Locate the cell with the specified text and output its [x, y] center coordinate. 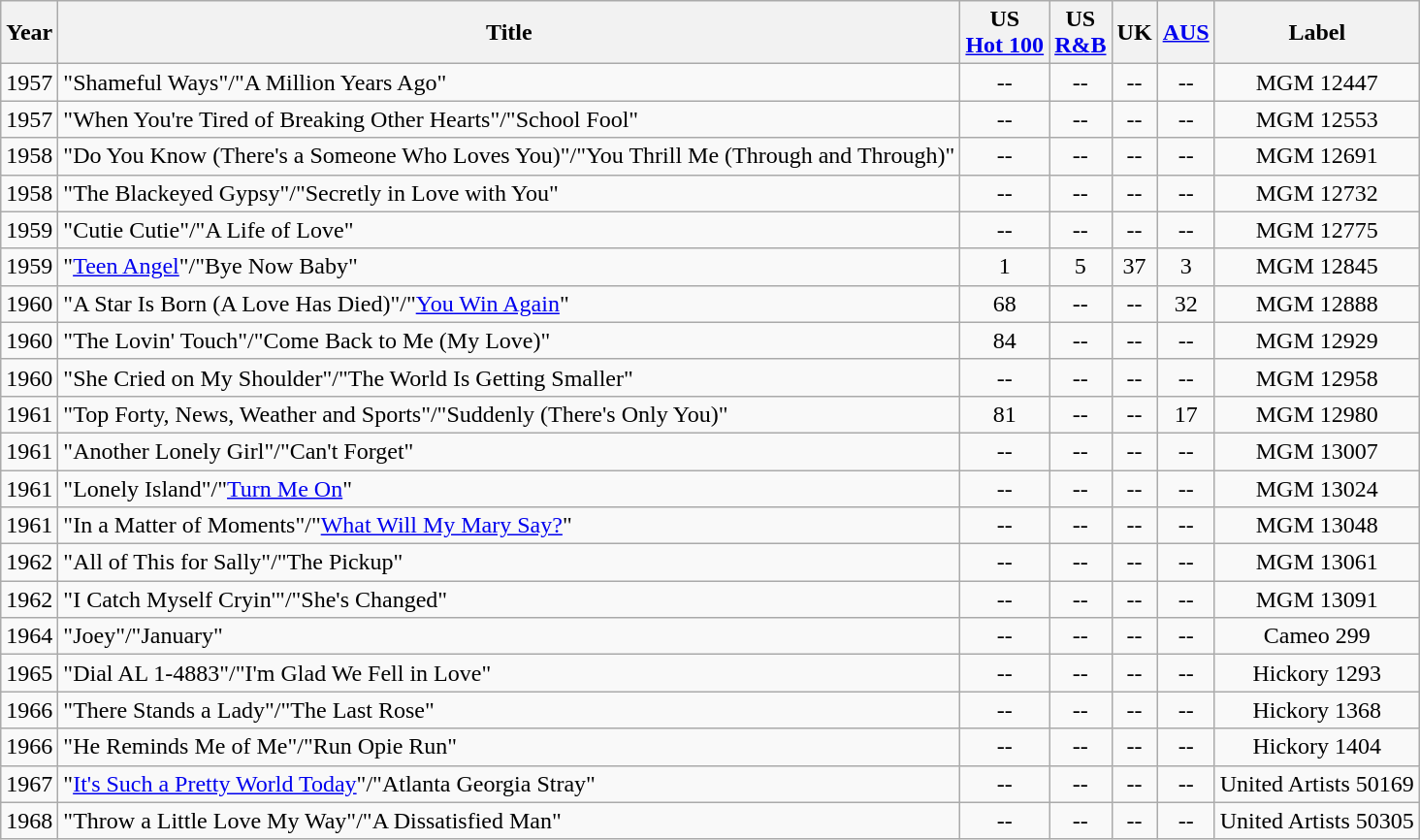
MGM 12732 [1317, 193]
1967 [29, 784]
Label [1317, 33]
MGM 13024 [1317, 488]
"Lonely Island"/"Turn Me On" [509, 488]
"Shameful Ways"/"A Million Years Ago" [509, 82]
81 [1005, 414]
32 [1185, 304]
Year [29, 33]
"A Star Is Born (A Love Has Died)"/"You Win Again" [509, 304]
"Joey"/"January" [509, 636]
"Another Lonely Girl"/"Can't Forget" [509, 451]
MGM 13048 [1317, 526]
MGM 12691 [1317, 156]
3 [1185, 267]
"All of This for Sally"/"The Pickup" [509, 563]
"Throw a Little Love My Way"/"A Dissatisfied Man" [509, 821]
1968 [29, 821]
United Artists 50169 [1317, 784]
AUS [1185, 33]
68 [1005, 304]
"It's Such a Pretty World Today"/"Atlanta Georgia Stray" [509, 784]
Title [509, 33]
UK [1135, 33]
"Dial AL 1-4883"/"I'm Glad We Fell in Love" [509, 673]
US R&B [1081, 33]
"Teen Angel"/"Bye Now Baby" [509, 267]
MGM 13091 [1317, 599]
US Hot 100 [1005, 33]
MGM 12980 [1317, 414]
MGM 12775 [1317, 230]
"He Reminds Me of Me"/"Run Opie Run" [509, 747]
United Artists 50305 [1317, 821]
MGM 12447 [1317, 82]
"She Cried on My Shoulder"/"The World Is Getting Smaller" [509, 377]
Hickory 1293 [1317, 673]
MGM 12888 [1317, 304]
84 [1005, 340]
"Top Forty, News, Weather and Sports"/"Suddenly (There's Only You)" [509, 414]
1964 [29, 636]
Hickory 1368 [1317, 710]
"Cutie Cutie"/"A Life of Love" [509, 230]
"In a Matter of Moments"/"What Will My Mary Say?" [509, 526]
MGM 12553 [1317, 119]
"I Catch Myself Cryin'"/"She's Changed" [509, 599]
37 [1135, 267]
"The Blackeyed Gypsy"/"Secretly in Love with You" [509, 193]
MGM 12929 [1317, 340]
"The Lovin' Touch"/"Come Back to Me (My Love)" [509, 340]
1965 [29, 673]
MGM 12958 [1317, 377]
17 [1185, 414]
"Do You Know (There's a Someone Who Loves You)"/"You Thrill Me (Through and Through)" [509, 156]
Hickory 1404 [1317, 747]
MGM 13007 [1317, 451]
MGM 13061 [1317, 563]
"When You're Tired of Breaking Other Hearts"/"School Fool" [509, 119]
"There Stands a Lady"/"The Last Rose" [509, 710]
Cameo 299 [1317, 636]
5 [1081, 267]
MGM 12845 [1317, 267]
1 [1005, 267]
